Output the (x, y) coordinate of the center of the cell containing the given text.  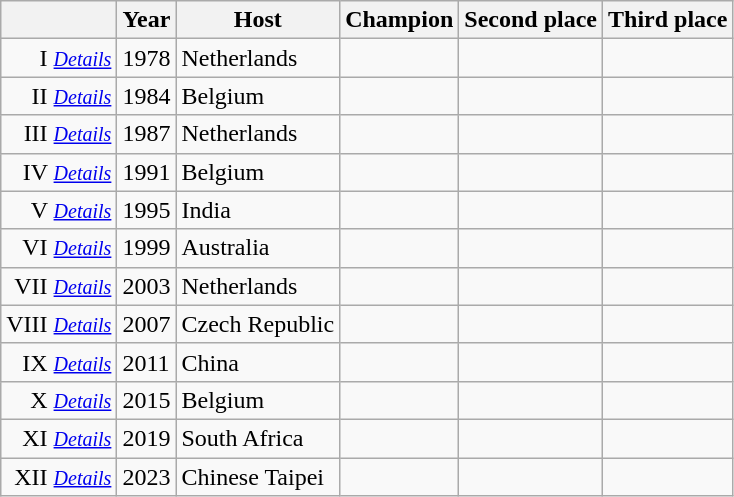
VIII Details (59, 324)
Australia (258, 248)
2007 (146, 324)
II Details (59, 96)
Champion (400, 20)
2015 (146, 400)
VII Details (59, 286)
2011 (146, 362)
V Details (59, 210)
2023 (146, 477)
1995 (146, 210)
Third place (668, 20)
IV Details (59, 172)
Second place (531, 20)
1984 (146, 96)
China (258, 362)
X Details (59, 400)
III Details (59, 134)
VI Details (59, 248)
Year (146, 20)
XI Details (59, 438)
2003 (146, 286)
1999 (146, 248)
XII Details (59, 477)
Chinese Taipei (258, 477)
I Details (59, 58)
1991 (146, 172)
Host (258, 20)
2019 (146, 438)
India (258, 210)
IX Details (59, 362)
South Africa (258, 438)
1978 (146, 58)
Czech Republic (258, 324)
1987 (146, 134)
